Output the (x, y) coordinate of the center of the cell containing the given text.  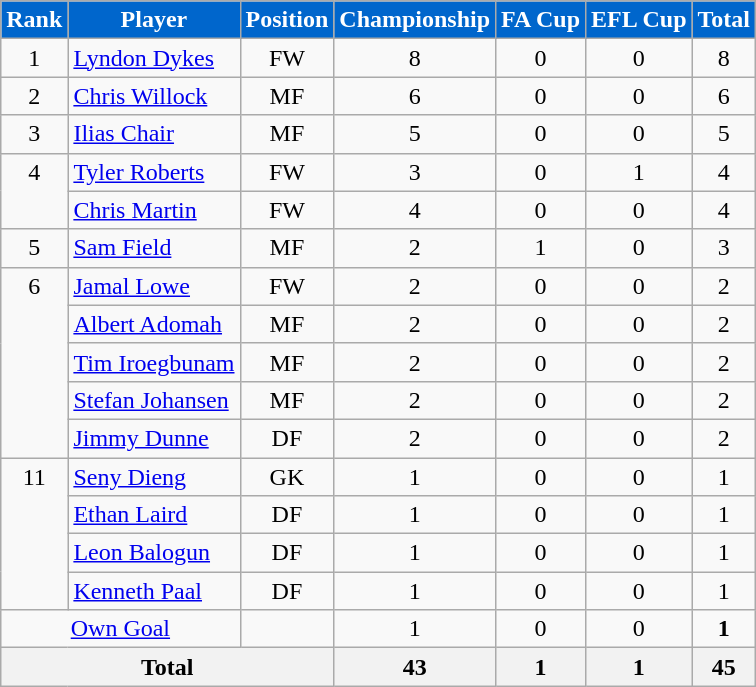
Sam Field (154, 248)
Tim Iroegbunam (154, 362)
Jamal Lowe (154, 286)
Championship (415, 20)
FA Cup (541, 20)
Seny Dieng (154, 477)
Stefan Johansen (154, 400)
Ethan Laird (154, 515)
EFL Cup (639, 20)
Position (287, 20)
Jimmy Dunne (154, 438)
Ilias Chair (154, 134)
Albert Adomah (154, 324)
Leon Balogun (154, 553)
Rank (34, 20)
11 (34, 534)
45 (724, 667)
Chris Martin (154, 210)
Own Goal (120, 629)
Lyndon Dykes (154, 58)
Tyler Roberts (154, 172)
43 (415, 667)
Kenneth Paal (154, 591)
Player (154, 20)
Chris Willock (154, 96)
GK (287, 477)
